Scan for the cell matching the given text and deliver its [X, Y] coordinate at center. 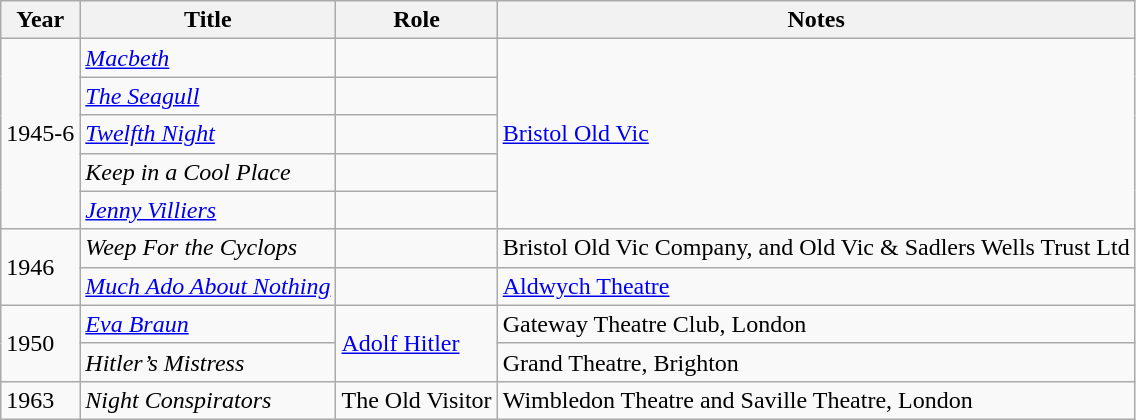
Wimbledon Theatre and Saville Theatre, London [816, 400]
1946 [40, 267]
Much Ado About Nothing [208, 286]
Hitler’s Mistress [208, 362]
Grand Theatre, Brighton [816, 362]
Keep in a Cool Place [208, 172]
The Old Visitor [416, 400]
Macbeth [208, 58]
Aldwych Theatre [816, 286]
Night Conspirators [208, 400]
Role [416, 20]
Weep For the Cyclops [208, 248]
Bristol Old Vic [816, 134]
Bristol Old Vic Company, and Old Vic & Sadlers Wells Trust Ltd [816, 248]
Title [208, 20]
Notes [816, 20]
Jenny Villiers [208, 210]
Twelfth Night [208, 134]
1950 [40, 343]
Eva Braun [208, 324]
1963 [40, 400]
The Seagull [208, 96]
Gateway Theatre Club, London [816, 324]
Adolf Hitler [416, 343]
Year [40, 20]
1945-6 [40, 134]
